Return the (X, Y) coordinate for the center point of the cell that contains the specified text.  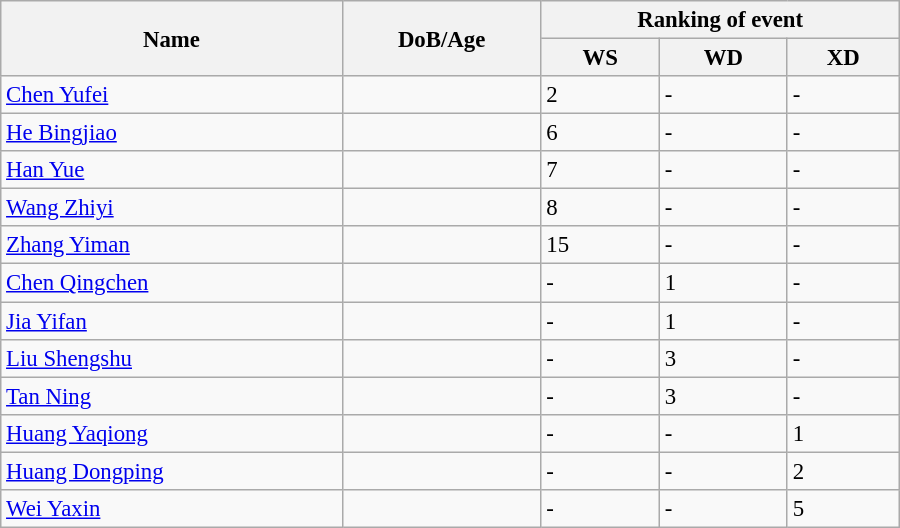
Zhang Yiman (172, 245)
Jia Yifan (172, 321)
Chen Yufei (172, 95)
WS (600, 58)
8 (600, 208)
XD (843, 58)
Tan Ning (172, 396)
5 (843, 509)
Wang Zhiyi (172, 208)
7 (600, 170)
WD (723, 58)
Han Yue (172, 170)
Liu Shengshu (172, 358)
Huang Dongping (172, 471)
6 (600, 133)
Chen Qingchen (172, 283)
Huang Yaqiong (172, 433)
DoB/Age (442, 38)
Wei Yaxin (172, 509)
Ranking of event (720, 20)
Name (172, 38)
15 (600, 245)
He Bingjiao (172, 133)
